Scan for the cell matching the given text and deliver its [x, y] coordinate at center. 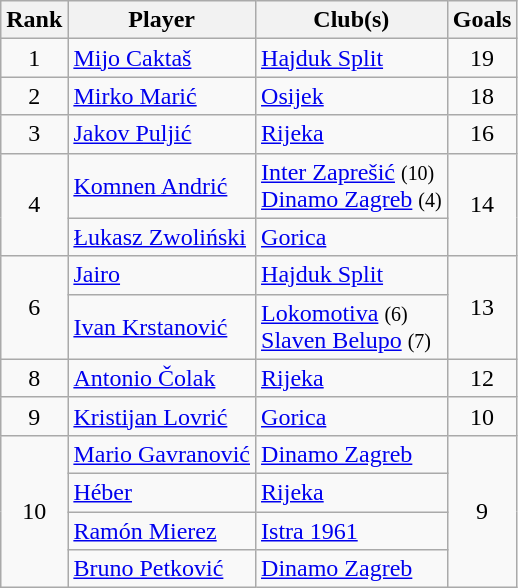
Inter Zaprešić (10)Dinamo Zagreb (4) [352, 186]
Jakov Puljić [162, 134]
1 [34, 58]
12 [482, 378]
8 [34, 378]
Ivan Krstanović [162, 326]
Héber [162, 492]
2 [34, 96]
Mirko Marić [162, 96]
Istra 1961 [352, 531]
18 [482, 96]
4 [34, 204]
Mario Gavranović [162, 454]
Jairo [162, 275]
Mijo Caktaš [162, 58]
Club(s) [352, 20]
Łukasz Zwoliński [162, 237]
16 [482, 134]
Player [162, 20]
19 [482, 58]
6 [34, 308]
Goals [482, 20]
Lokomotiva (6)Slaven Belupo (7) [352, 326]
14 [482, 204]
Rank [34, 20]
Ramón Mierez [162, 531]
Kristijan Lovrić [162, 416]
3 [34, 134]
Bruno Petković [162, 569]
13 [482, 308]
Osijek [352, 96]
Antonio Čolak [162, 378]
Komnen Andrić [162, 186]
